Output the (X, Y) coordinate of the center of the cell containing the given text.  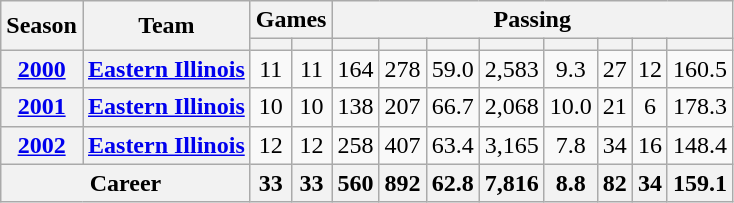
Team (166, 26)
164 (356, 69)
7,816 (512, 183)
Season (42, 26)
62.8 (452, 183)
27 (614, 69)
2000 (42, 69)
892 (402, 183)
82 (614, 183)
21 (614, 107)
Career (126, 183)
3,165 (512, 145)
2,583 (512, 69)
560 (356, 183)
2002 (42, 145)
138 (356, 107)
9.3 (570, 69)
2001 (42, 107)
207 (402, 107)
59.0 (452, 69)
258 (356, 145)
Games (291, 20)
10.0 (570, 107)
148.4 (700, 145)
Passing (532, 20)
63.4 (452, 145)
407 (402, 145)
66.7 (452, 107)
6 (650, 107)
2,068 (512, 107)
159.1 (700, 183)
7.8 (570, 145)
8.8 (570, 183)
278 (402, 69)
160.5 (700, 69)
178.3 (700, 107)
16 (650, 145)
